Capture the cell that displays the provided text and extract its [X, Y] central coordinate. 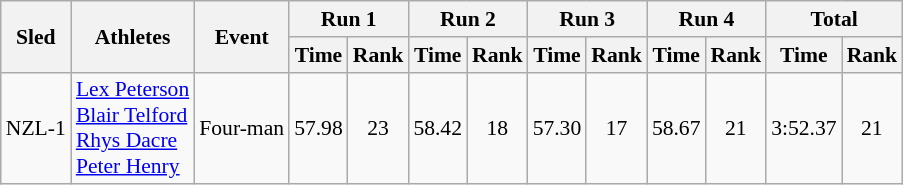
18 [498, 128]
Four-man [242, 128]
Run 3 [588, 19]
3:52.37 [804, 128]
NZL-1 [36, 128]
Athletes [132, 36]
Lex PetersonBlair TelfordRhys DacrePeter Henry [132, 128]
58.42 [438, 128]
57.30 [558, 128]
17 [616, 128]
Total [834, 19]
Run 1 [348, 19]
Event [242, 36]
57.98 [318, 128]
Sled [36, 36]
23 [378, 128]
Run 4 [706, 19]
Run 2 [468, 19]
58.67 [676, 128]
